Return (X, Y) of the center of cell containing provided text 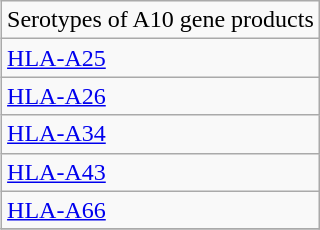
HLA-A43 (161, 172)
HLA-A66 (161, 210)
HLA-A34 (161, 134)
HLA-A26 (161, 96)
HLA-A25 (161, 58)
Serotypes of A10 gene products (161, 20)
